Output the (X, Y) coordinate of the center of the cell containing the given text.  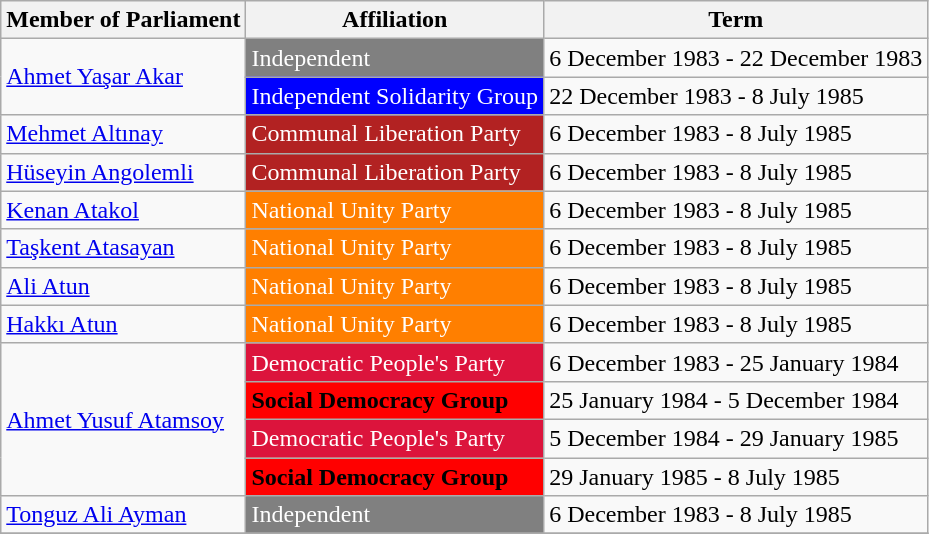
6 December 1983 - 22 December 1983 (736, 58)
Member of Parliament (124, 20)
5 December 1984 - 29 January 1985 (736, 438)
Ahmet Yaşar Akar (124, 77)
6 December 1983 - 25 January 1984 (736, 362)
Tonguz Ali Ayman (124, 515)
Affiliation (395, 20)
Kenan Atakol (124, 210)
22 December 1983 - 8 July 1985 (736, 96)
Term (736, 20)
Hüseyin Angolemli (124, 172)
29 January 1985 - 8 July 1985 (736, 477)
25 January 1984 - 5 December 1984 (736, 400)
Independent Solidarity Group (395, 96)
Taşkent Atasayan (124, 248)
Ahmet Yusuf Atamsoy (124, 419)
Hakkı Atun (124, 324)
Ali Atun (124, 286)
Mehmet Altınay (124, 134)
